Scan for the cell matching the given text and deliver its [x, y] coordinate at center. 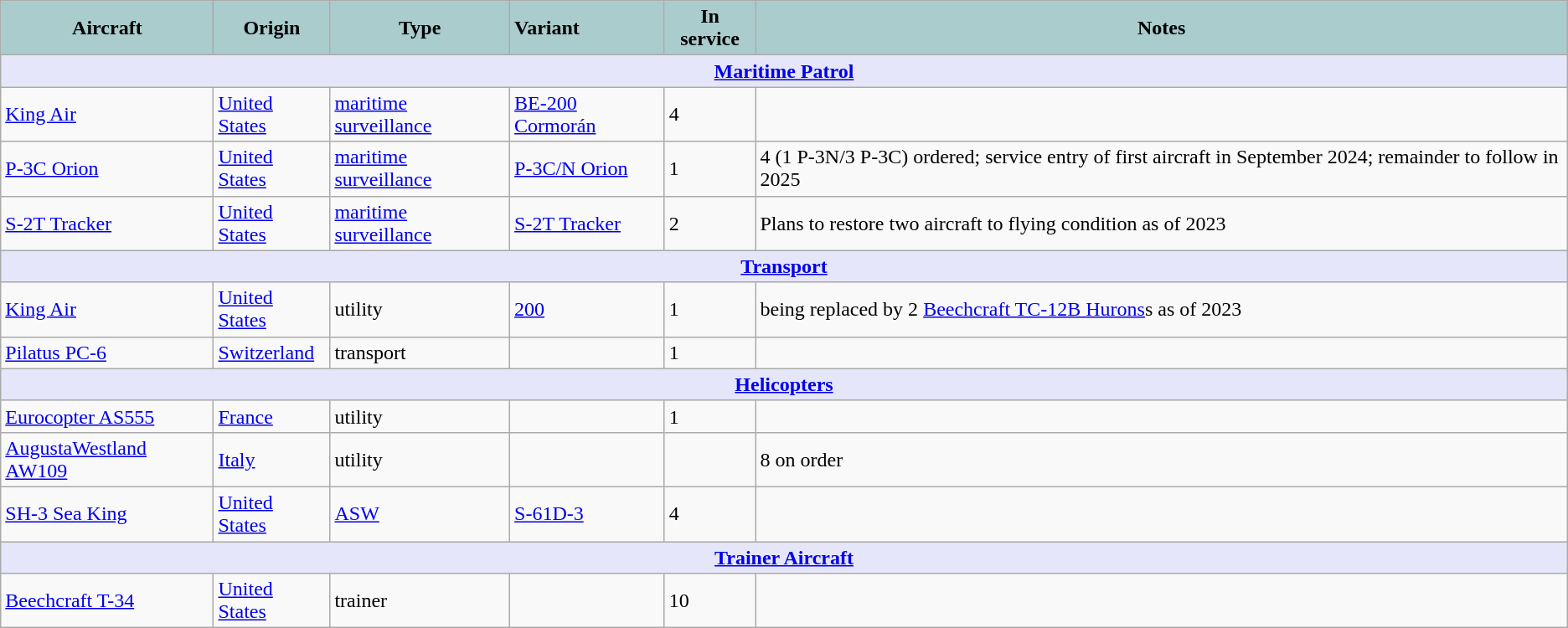
AugustaWestland AW109 [107, 459]
Trainer Aircraft [784, 557]
P-3C/N Orion [588, 169]
200 [588, 310]
ASW [420, 514]
being replaced by 2 Beechcraft TC-12B Huronss as of 2023 [1161, 310]
SH-3 Sea King [107, 514]
Maritime Patrol [784, 71]
France [271, 416]
Notes [1161, 28]
Switzerland [271, 353]
Italy [271, 459]
In service [710, 28]
4 (1 P-3N/3 P-3C) ordered; service entry of first aircraft in September 2024; remainder to follow in 2025 [1161, 169]
P-3C Orion [107, 169]
2 [710, 223]
Type [420, 28]
Beechcraft T-34 [107, 601]
trainer [420, 601]
Variant [588, 28]
10 [710, 601]
BE-200 Cormorán [588, 114]
Eurocopter AS555 [107, 416]
S-61D-3 [588, 514]
Transport [784, 266]
Plans to restore two aircraft to flying condition as of 2023 [1161, 223]
Pilatus PC-6 [107, 353]
8 on order [1161, 459]
transport [420, 353]
Helicopters [784, 384]
Origin [271, 28]
Aircraft [107, 28]
